Locate the cell with the specified text and output its [x, y] center coordinate. 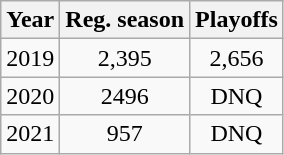
Playoffs [237, 20]
2019 [30, 58]
2496 [125, 96]
Reg. season [125, 20]
2020 [30, 96]
957 [125, 134]
2,656 [237, 58]
2021 [30, 134]
2,395 [125, 58]
Year [30, 20]
